Extract the (X, Y) coordinate from the center of the cell holding the provided text.  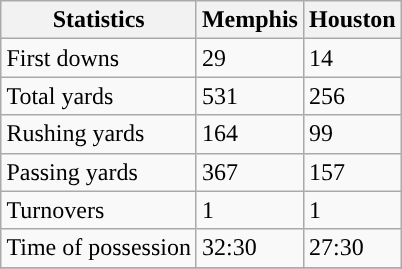
Houston (352, 20)
157 (352, 172)
Memphis (250, 20)
164 (250, 134)
367 (250, 172)
Time of possession (99, 248)
531 (250, 96)
First downs (99, 58)
99 (352, 134)
Turnovers (99, 210)
14 (352, 58)
32:30 (250, 248)
29 (250, 58)
256 (352, 96)
27:30 (352, 248)
Rushing yards (99, 134)
Total yards (99, 96)
Passing yards (99, 172)
Statistics (99, 20)
